Return the (X, Y) coordinate for the center point of the cell that contains the specified text.  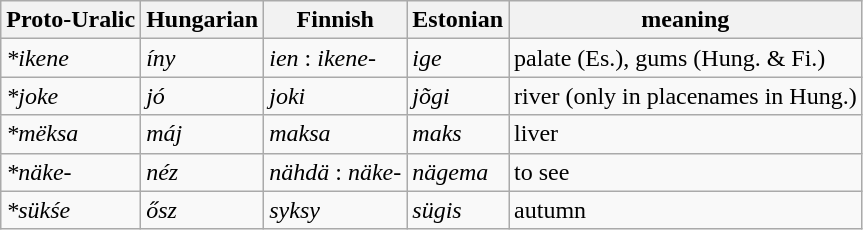
autumn (686, 210)
nägema (458, 172)
*sükśe (71, 210)
river (only in placenames in Hung.) (686, 96)
máj (202, 134)
íny (202, 58)
ősz (202, 210)
ige (458, 58)
Proto-Uralic (71, 20)
*ikene (71, 58)
Hungarian (202, 20)
jó (202, 96)
maksa (336, 134)
Estonian (458, 20)
joki (336, 96)
to see (686, 172)
palate (Es.), gums (Hung. & Fi.) (686, 58)
nähdä : näke- (336, 172)
Finnish (336, 20)
liver (686, 134)
ien : ikene- (336, 58)
*näke- (71, 172)
*joke (71, 96)
maks (458, 134)
néz (202, 172)
meaning (686, 20)
sügis (458, 210)
jõgi (458, 96)
*mëksa (71, 134)
syksy (336, 210)
